Scan for the cell matching the given text and deliver its (x, y) coordinate at center. 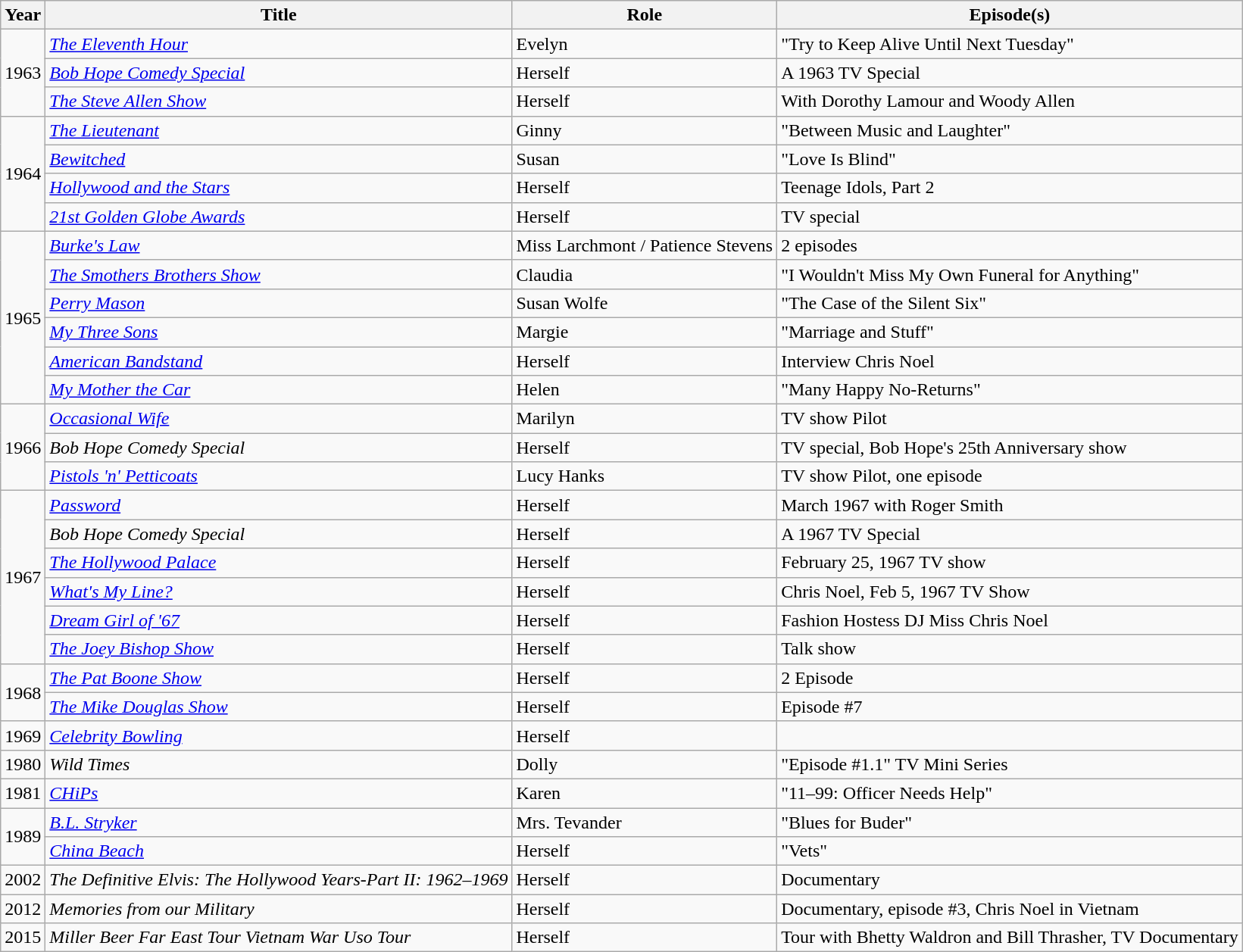
"I Wouldn't Miss My Own Funeral for Anything" (1010, 274)
Miller Beer Far East Tour Vietnam War Uso Tour (279, 938)
Evelyn (645, 44)
Talk show (1010, 649)
The Hollywood Palace (279, 563)
Title (279, 15)
Tour with Bhetty Waldron and Bill Thrasher, TV Documentary (1010, 938)
1968 (23, 692)
CHiPs (279, 793)
TV show Pilot, one episode (1010, 476)
"Love Is Blind" (1010, 159)
1963 (23, 73)
"Marriage and Stuff" (1010, 332)
Ginny (645, 130)
Celebrity Bowling (279, 735)
The Smothers Brothers Show (279, 274)
1966 (23, 448)
2012 (23, 909)
"Blues for Buder" (1010, 822)
Password (279, 505)
"Try to Keep Alive Until Next Tuesday" (1010, 44)
TV special (1010, 217)
Susan (645, 159)
TV special, Bob Hope's 25th Anniversary show (1010, 448)
"The Case of the Silent Six" (1010, 303)
Dolly (645, 764)
March 1967 with Roger Smith (1010, 505)
"Many Happy No-Returns" (1010, 390)
My Three Sons (279, 332)
Margie (645, 332)
Interview Chris Noel (1010, 361)
China Beach (279, 851)
1967 (23, 577)
My Mother the Car (279, 390)
Fashion Hostess DJ Miss Chris Noel (1010, 620)
"11–99: Officer Needs Help" (1010, 793)
Lucy Hanks (645, 476)
1965 (23, 317)
Dream Girl of '67 (279, 620)
Wild Times (279, 764)
Role (645, 15)
Occasional Wife (279, 419)
The Definitive Elvis: The Hollywood Years-Part II: 1962–1969 (279, 880)
Marilyn (645, 419)
Pistols 'n' Petticoats (279, 476)
Hollywood and the Stars (279, 188)
Bewitched (279, 159)
Documentary, episode #3, Chris Noel in Vietnam (1010, 909)
1981 (23, 793)
2002 (23, 880)
Susan Wolfe (645, 303)
1964 (23, 173)
2015 (23, 938)
Chris Noel, Feb 5, 1967 TV Show (1010, 591)
With Dorothy Lamour and Woody Allen (1010, 101)
Miss Larchmont / Patience Stevens (645, 245)
A 1967 TV Special (1010, 534)
American Bandstand (279, 361)
Episode(s) (1010, 15)
A 1963 TV Special (1010, 73)
"Episode #1.1" TV Mini Series (1010, 764)
The Eleventh Hour (279, 44)
February 25, 1967 TV show (1010, 563)
Claudia (645, 274)
Documentary (1010, 880)
21st Golden Globe Awards (279, 217)
"Between Music and Laughter" (1010, 130)
Episode #7 (1010, 707)
The Steve Allen Show (279, 101)
1989 (23, 836)
Teenage Idols, Part 2 (1010, 188)
The Pat Boone Show (279, 678)
2 episodes (1010, 245)
1980 (23, 764)
B.L. Stryker (279, 822)
What's My Line? (279, 591)
Year (23, 15)
"Vets" (1010, 851)
Burke's Law (279, 245)
The Joey Bishop Show (279, 649)
Mrs. Tevander (645, 822)
TV show Pilot (1010, 419)
Perry Mason (279, 303)
Karen (645, 793)
The Mike Douglas Show (279, 707)
Helen (645, 390)
2 Episode (1010, 678)
1969 (23, 735)
The Lieutenant (279, 130)
Memories from our Military (279, 909)
